Determine the (X, Y) coordinate at the center of the cell enclosing the given text.  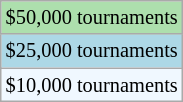
$25,000 tournaments (92, 51)
$10,000 tournaments (92, 85)
$50,000 tournaments (92, 17)
